Find where the given text appears and provide that cell's center as (X, Y) coordinate. 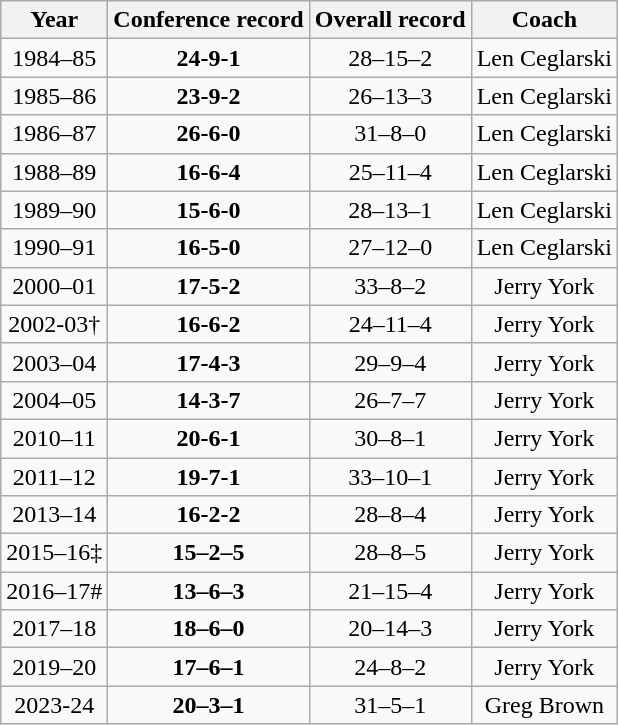
17–6–1 (208, 667)
2016–17# (54, 591)
31–8–0 (390, 134)
2015–16‡ (54, 553)
2019–20 (54, 667)
15-6-0 (208, 210)
28–15–2 (390, 58)
29–9–4 (390, 362)
18–6–0 (208, 629)
2000–01 (54, 286)
28–8–5 (390, 553)
27–12–0 (390, 248)
20–14–3 (390, 629)
1985–86 (54, 96)
26-6-0 (208, 134)
16-2-2 (208, 515)
17-4-3 (208, 362)
Year (54, 20)
1989–90 (54, 210)
21–15–4 (390, 591)
2004–05 (54, 400)
1984–85 (54, 58)
33–10–1 (390, 477)
31–5–1 (390, 705)
16-6-4 (208, 172)
26–13–3 (390, 96)
28–13–1 (390, 210)
1986–87 (54, 134)
24–11–4 (390, 324)
2010–11 (54, 438)
13–6–3 (208, 591)
Greg Brown (544, 705)
2023-24 (54, 705)
2017–18 (54, 629)
2011–12 (54, 477)
15–2–5 (208, 553)
1990–91 (54, 248)
16-5-0 (208, 248)
1988–89 (54, 172)
30–8–1 (390, 438)
14-3-7 (208, 400)
28–8–4 (390, 515)
Conference record (208, 20)
20–3–1 (208, 705)
24-9-1 (208, 58)
24–8–2 (390, 667)
19-7-1 (208, 477)
Overall record (390, 20)
Coach (544, 20)
17-5-2 (208, 286)
16-6-2 (208, 324)
2002-03† (54, 324)
25–11–4 (390, 172)
2003–04 (54, 362)
33–8–2 (390, 286)
2013–14 (54, 515)
23-9-2 (208, 96)
26–7–7 (390, 400)
20-6-1 (208, 438)
